For the text-containing cell, return its midpoint in (x, y) coordinate format. 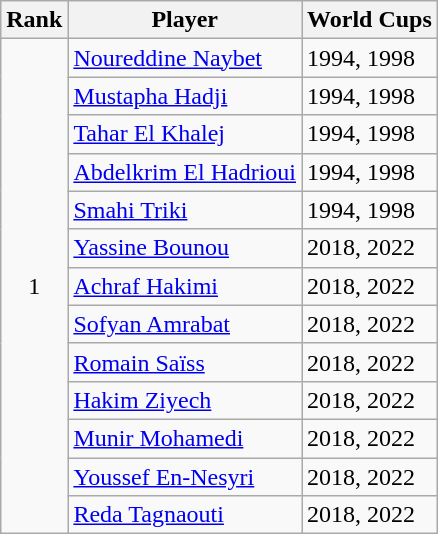
Rank (34, 20)
World Cups (370, 20)
Romain Saïss (185, 362)
Noureddine Naybet (185, 58)
Hakim Ziyech (185, 400)
Youssef En-Nesyri (185, 477)
Tahar El Khalej (185, 134)
Reda Tagnaouti (185, 515)
Munir Mohamedi (185, 438)
Achraf Hakimi (185, 286)
Sofyan Amrabat (185, 324)
Smahi Triki (185, 210)
Player (185, 20)
Yassine Bounou (185, 248)
Abdelkrim El Hadrioui (185, 172)
1 (34, 286)
Mustapha Hadji (185, 96)
